Locate the cell with the specified text and output its [x, y] center coordinate. 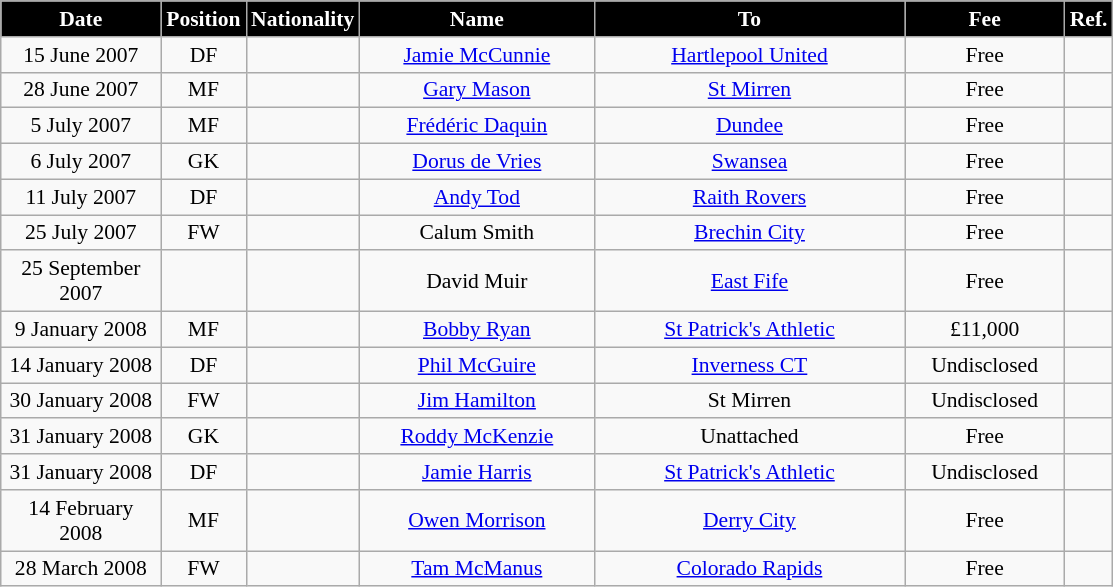
11 July 2007 [81, 197]
Phil McGuire [476, 365]
Name [476, 19]
Nationality [302, 19]
Swansea [749, 162]
David Muir [476, 282]
Frédéric Daquin [476, 126]
9 January 2008 [81, 330]
Andy Tod [476, 197]
Roddy McKenzie [476, 437]
5 July 2007 [81, 126]
Gary Mason [476, 90]
Dundee [749, 126]
Raith Rovers [749, 197]
Fee [985, 19]
Jamie McCunnie [476, 55]
Tam McManus [476, 569]
£11,000 [985, 330]
Derry City [749, 520]
Calum Smith [476, 233]
14 January 2008 [81, 365]
Hartlepool United [749, 55]
East Fife [749, 282]
Ref. [1089, 19]
15 June 2007 [81, 55]
Position [204, 19]
Brechin City [749, 233]
14 February 2008 [81, 520]
30 January 2008 [81, 401]
Jamie Harris [476, 472]
Bobby Ryan [476, 330]
Owen Morrison [476, 520]
28 March 2008 [81, 569]
Jim Hamilton [476, 401]
Colorado Rapids [749, 569]
Date [81, 19]
6 July 2007 [81, 162]
To [749, 19]
Inverness CT [749, 365]
Dorus de Vries [476, 162]
25 July 2007 [81, 233]
Unattached [749, 437]
25 September 2007 [81, 282]
28 June 2007 [81, 90]
